Extract the [x, y] coordinate from the center of the cell holding the provided text.  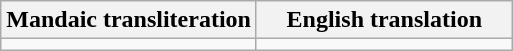
English translation [384, 20]
Mandaic transliteration [129, 20]
